Return (X, Y) of the center of cell containing provided text 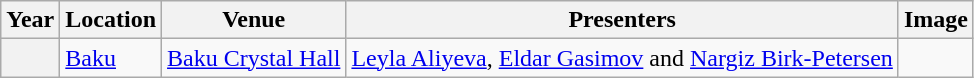
Baku (111, 58)
Year (30, 20)
Venue (254, 20)
Location (111, 20)
Presenters (622, 20)
Leyla Aliyeva, Eldar Gasimov and Nargiz Birk-Petersen (622, 58)
Baku Crystal Hall (254, 58)
Image (936, 20)
